Capture the cell that displays the provided text and extract its (x, y) central coordinate. 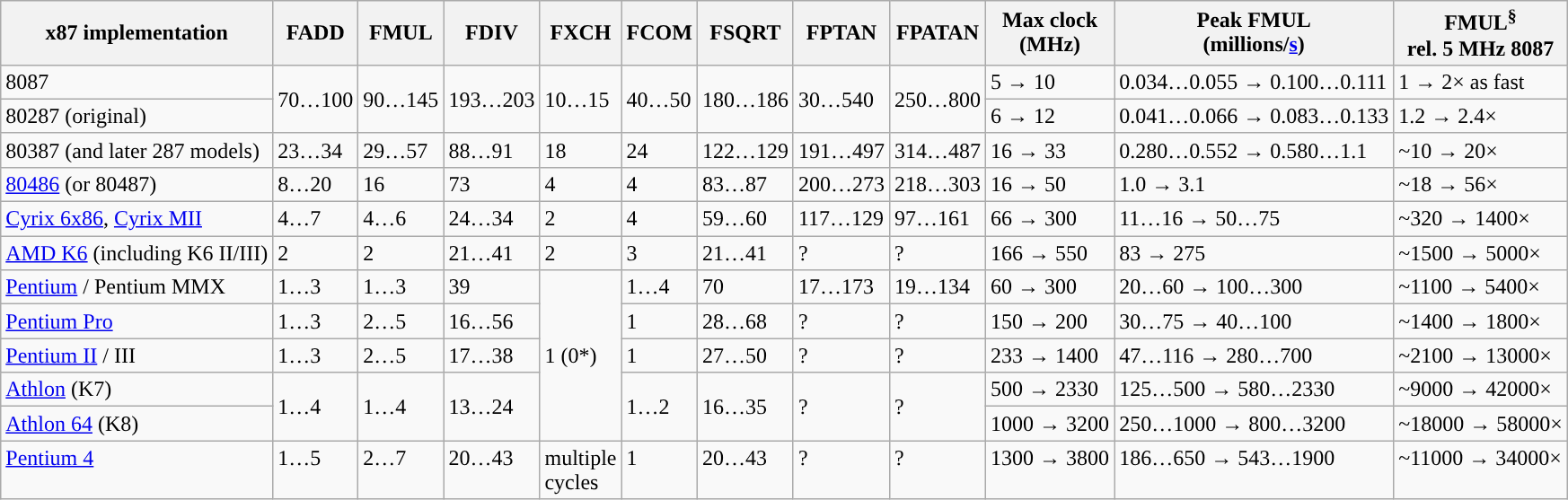
30…75 → 40…100 (1254, 321)
193…203 (492, 99)
500 → 2330 (1051, 390)
1 → 2× as fast (1481, 82)
28…68 (745, 321)
39 (492, 287)
97…161 (938, 219)
FMUL (401, 33)
Pentium / Pentium MMX (137, 287)
FMUL§rel. 5 MHz 8087 (1481, 33)
66 → 300 (1051, 219)
~320 → 1400× (1481, 219)
0.280…0.552 → 0.580…1.1 (1254, 150)
250…800 (938, 99)
1 (0*) (580, 355)
1000 → 3200 (1051, 424)
4…6 (401, 219)
30…540 (841, 99)
1.2 → 2.4× (1481, 116)
88…91 (492, 150)
83 → 275 (1254, 253)
40…50 (659, 99)
191…497 (841, 150)
Pentium 4 (137, 470)
250…1000 → 800…3200 (1254, 424)
AMD K6 (including K6 II/III) (137, 253)
~1400 → 1800× (1481, 321)
11…16 → 50…75 (1254, 219)
FPTAN (841, 33)
Pentium II / III (137, 355)
16…56 (492, 321)
80387 (and later 287 models) (137, 150)
6 → 12 (1051, 116)
83…87 (745, 184)
59…60 (745, 219)
~10 → 20× (1481, 150)
117…129 (841, 219)
FDIV (492, 33)
24…34 (492, 219)
FCOM (659, 33)
27…50 (745, 355)
~9000 → 42000× (1481, 390)
~1500 → 5000× (1481, 253)
x87 implementation (137, 33)
FPATAN (938, 33)
1…5 (316, 470)
Athlon 64 (K8) (137, 424)
~1100 → 5400× (1481, 287)
16 → 33 (1051, 150)
8…20 (316, 184)
23…34 (316, 150)
~11000 → 34000× (1481, 470)
~18 → 56× (1481, 184)
180…186 (745, 99)
16…35 (745, 407)
17…38 (492, 355)
multiplecycles (580, 470)
~2100 → 13000× (1481, 355)
20…60 → 100…300 (1254, 287)
80287 (original) (137, 116)
150 → 200 (1051, 321)
218…303 (938, 184)
73 (492, 184)
166 → 550 (1051, 253)
0.034…0.055 → 0.100…0.111 (1254, 82)
Max clock(MHz) (1051, 33)
10…15 (580, 99)
80486 (or 80487) (137, 184)
0.041…0.066 → 0.083…0.133 (1254, 116)
2…7 (401, 470)
29…57 (401, 150)
5 → 10 (1051, 82)
1…2 (659, 407)
233 → 1400 (1051, 355)
1300 → 3800 (1051, 470)
Cyrix 6x86, Cyrix MII (137, 219)
47…116 → 280…700 (1254, 355)
90…145 (401, 99)
Athlon (K7) (137, 390)
60 → 300 (1051, 287)
~18000 → 58000× (1481, 424)
FXCH (580, 33)
FSQRT (745, 33)
18 (580, 150)
24 (659, 150)
314…487 (938, 150)
Peak FMUL(millions/s) (1254, 33)
FADD (316, 33)
4…7 (316, 219)
200…273 (841, 184)
Pentium Pro (137, 321)
70 (745, 287)
1.0 → 3.1 (1254, 184)
186…650 → 543…1900 (1254, 470)
19…134 (938, 287)
17…173 (841, 287)
16 (401, 184)
3 (659, 253)
8087 (137, 82)
16 → 50 (1051, 184)
70…100 (316, 99)
122…129 (745, 150)
125…500 → 580…2330 (1254, 390)
13…24 (492, 407)
